Identify which cell holds the provided text, then report its [x, y] central coordinate. 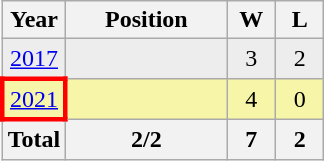
2/2 [146, 139]
7 [252, 139]
Total [34, 139]
2017 [34, 59]
L [300, 20]
Position [146, 20]
4 [252, 98]
W [252, 20]
Year [34, 20]
0 [300, 98]
2021 [34, 98]
3 [252, 59]
